Extract the [X, Y] coordinate from the center of the cell holding the provided text.  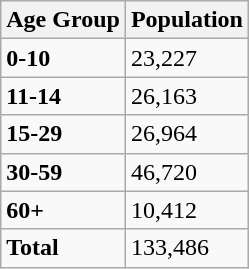
11-14 [64, 96]
10,412 [186, 210]
Age Group [64, 20]
60+ [64, 210]
Population [186, 20]
30-59 [64, 172]
46,720 [186, 172]
Total [64, 248]
26,163 [186, 96]
15-29 [64, 134]
133,486 [186, 248]
26,964 [186, 134]
0-10 [64, 58]
23,227 [186, 58]
